For the text-containing cell, return its midpoint in [X, Y] coordinate format. 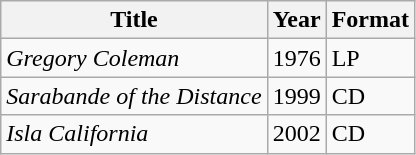
LP [370, 58]
Sarabande of the Distance [134, 96]
Isla California [134, 134]
2002 [296, 134]
Gregory Coleman [134, 58]
1976 [296, 58]
Title [134, 20]
Format [370, 20]
Year [296, 20]
1999 [296, 96]
